Output the (X, Y) coordinate of the center of the cell containing the given text.  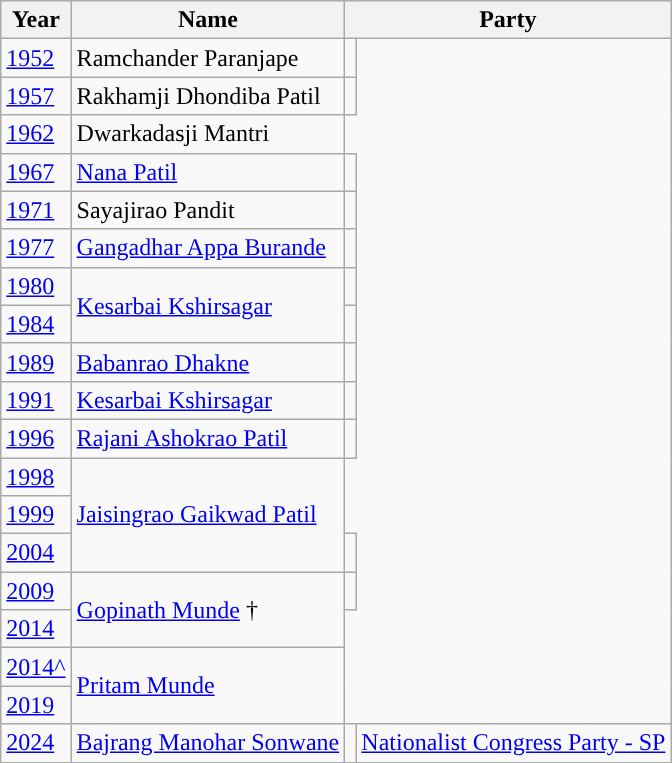
Bajrang Manohar Sonwane (208, 743)
Rakhamji Dhondiba Patil (208, 96)
1991 (36, 400)
Nana Patil (208, 172)
1952 (36, 58)
1996 (36, 438)
1957 (36, 96)
1971 (36, 210)
1977 (36, 248)
1989 (36, 362)
1999 (36, 515)
Babanrao Dhakne (208, 362)
2019 (36, 705)
Gangadhar Appa Burande (208, 248)
Year (36, 20)
2009 (36, 591)
2014^ (36, 667)
Sayajirao Pandit (208, 210)
Party (508, 20)
2024 (36, 743)
Ramchander Paranjape (208, 58)
1980 (36, 286)
2004 (36, 553)
1984 (36, 324)
2014 (36, 629)
Gopinath Munde † (208, 610)
1962 (36, 134)
Name (208, 20)
Dwarkadasji Mantri (208, 134)
Rajani Ashokrao Patil (208, 438)
1967 (36, 172)
Pritam Munde (208, 686)
Nationalist Congress Party - SP (514, 743)
Jaisingrao Gaikwad Patil (208, 515)
1998 (36, 477)
